Scan for the cell matching the given text and deliver its (x, y) coordinate at center. 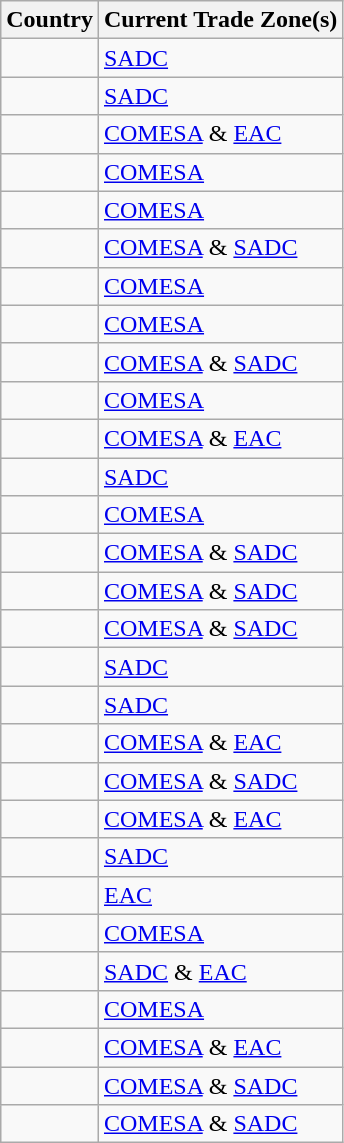
EAC (220, 895)
Current Trade Zone(s) (220, 20)
SADC & EAC (220, 971)
Country (50, 20)
